Return the [X, Y] coordinate for the center point of the cell that contains the specified text.  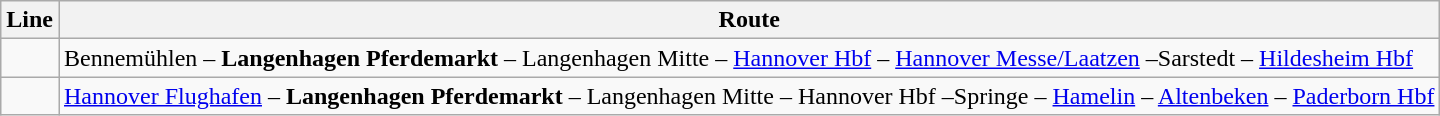
Line [30, 20]
Bennemühlen – Langenhagen Pferdemarkt – Langenhagen Mitte – Hannover Hbf – Hannover Messe/Laatzen –Sarstedt – Hildesheim Hbf [748, 58]
Route [748, 20]
Hannover Flughafen – Langenhagen Pferdemarkt – Langenhagen Mitte – Hannover Hbf –Springe – Hamelin – Altenbeken – Paderborn Hbf [748, 96]
